Scan for the cell matching the given text and deliver its [X, Y] coordinate at center. 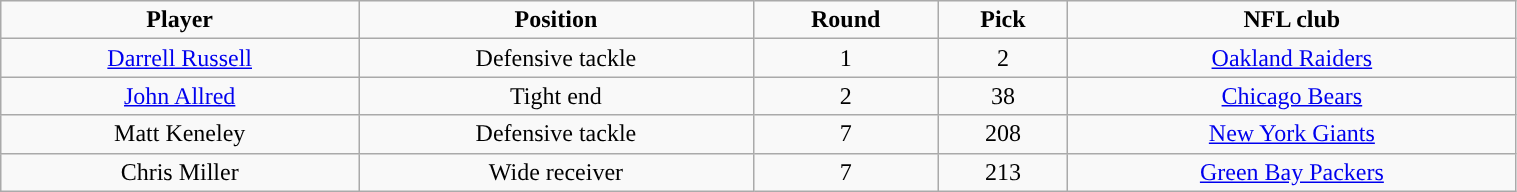
New York Giants [1292, 134]
Pick [1003, 20]
Chicago Bears [1292, 96]
1 [846, 58]
Tight end [556, 96]
Darrell Russell [180, 58]
Round [846, 20]
208 [1003, 134]
Wide receiver [556, 172]
213 [1003, 172]
Matt Keneley [180, 134]
Oakland Raiders [1292, 58]
Player [180, 20]
NFL club [1292, 20]
Chris Miller [180, 172]
Position [556, 20]
Green Bay Packers [1292, 172]
38 [1003, 96]
John Allred [180, 96]
